From the cell containing the given text, extract its center point as (x, y) coordinate. 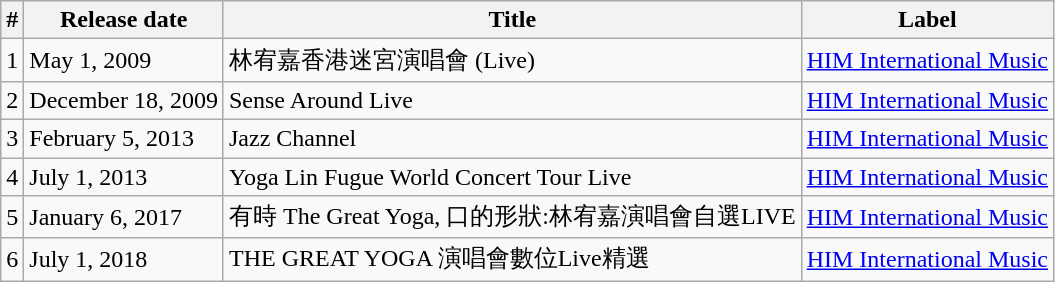
1 (12, 60)
Sense Around Live (512, 100)
THE GREAT YOGA 演唱會數位Live精選 (512, 260)
Jazz Channel (512, 138)
6 (12, 260)
July 1, 2013 (124, 177)
3 (12, 138)
5 (12, 218)
Yoga Lin Fugue World Concert Tour Live (512, 177)
Release date (124, 20)
February 5, 2013 (124, 138)
Label (927, 20)
July 1, 2018 (124, 260)
有時 The Great Yoga, 口的形狀:林宥嘉演唱會自選LIVE (512, 218)
林宥嘉香港迷宮演唱會 (Live) (512, 60)
Title (512, 20)
May 1, 2009 (124, 60)
# (12, 20)
December 18, 2009 (124, 100)
4 (12, 177)
2 (12, 100)
January 6, 2017 (124, 218)
